Return [x, y] of the center of cell containing provided text 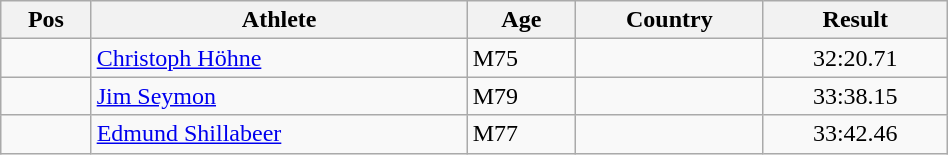
Edmund Shillabeer [279, 134]
Athlete [279, 20]
33:42.46 [855, 134]
Jim Seymon [279, 96]
Age [521, 20]
M79 [521, 96]
32:20.71 [855, 58]
33:38.15 [855, 96]
Christoph Höhne [279, 58]
Country [670, 20]
M75 [521, 58]
Pos [46, 20]
Result [855, 20]
M77 [521, 134]
